Scan for the cell matching the given text and deliver its [X, Y] coordinate at center. 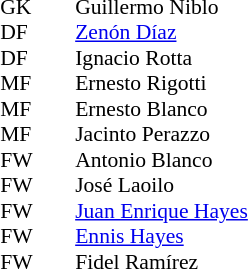
Ernesto Blanco [162, 109]
Ignacio Rotta [162, 58]
Ennis Hayes [162, 237]
José Laoilo [162, 185]
Zenón Díaz [162, 33]
Juan Enrique Hayes [162, 211]
Jacinto Perazzo [162, 135]
Antonio Blanco [162, 160]
Ernesto Rigotti [162, 83]
